From the cell containing the given text, extract its center point as [X, Y] coordinate. 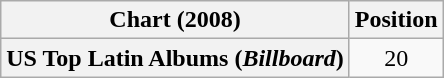
US Top Latin Albums (Billboard) [176, 58]
Chart (2008) [176, 20]
Position [396, 20]
20 [396, 58]
